Determine the (x, y) coordinate at the center of the cell enclosing the given text.  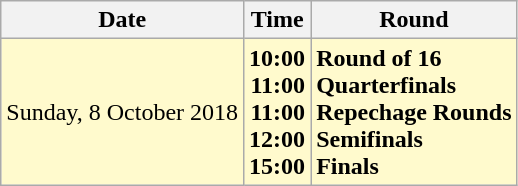
Round of 16QuarterfinalsRepechage RoundsSemifinalsFinals (414, 112)
Round (414, 20)
10:0011:0011:0012:0015:00 (278, 112)
Sunday, 8 October 2018 (122, 112)
Time (278, 20)
Date (122, 20)
